Output the [X, Y] coordinate of the center of the cell containing the given text.  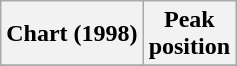
Peakposition [189, 34]
Chart (1998) [72, 34]
